Identify which cell holds the provided text, then report its [X, Y] central coordinate. 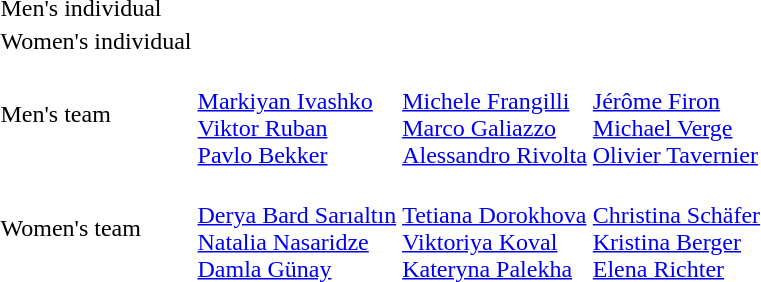
Markiyan IvashkoViktor RubanPavlo Bekker [297, 114]
Michele FrangilliMarco GaliazzoAlessandro Rivolta [495, 114]
Jérôme FironMichael VergeOlivier Tavernier [676, 114]
